Return the (x, y) coordinate for the center point of the cell that contains the specified text.  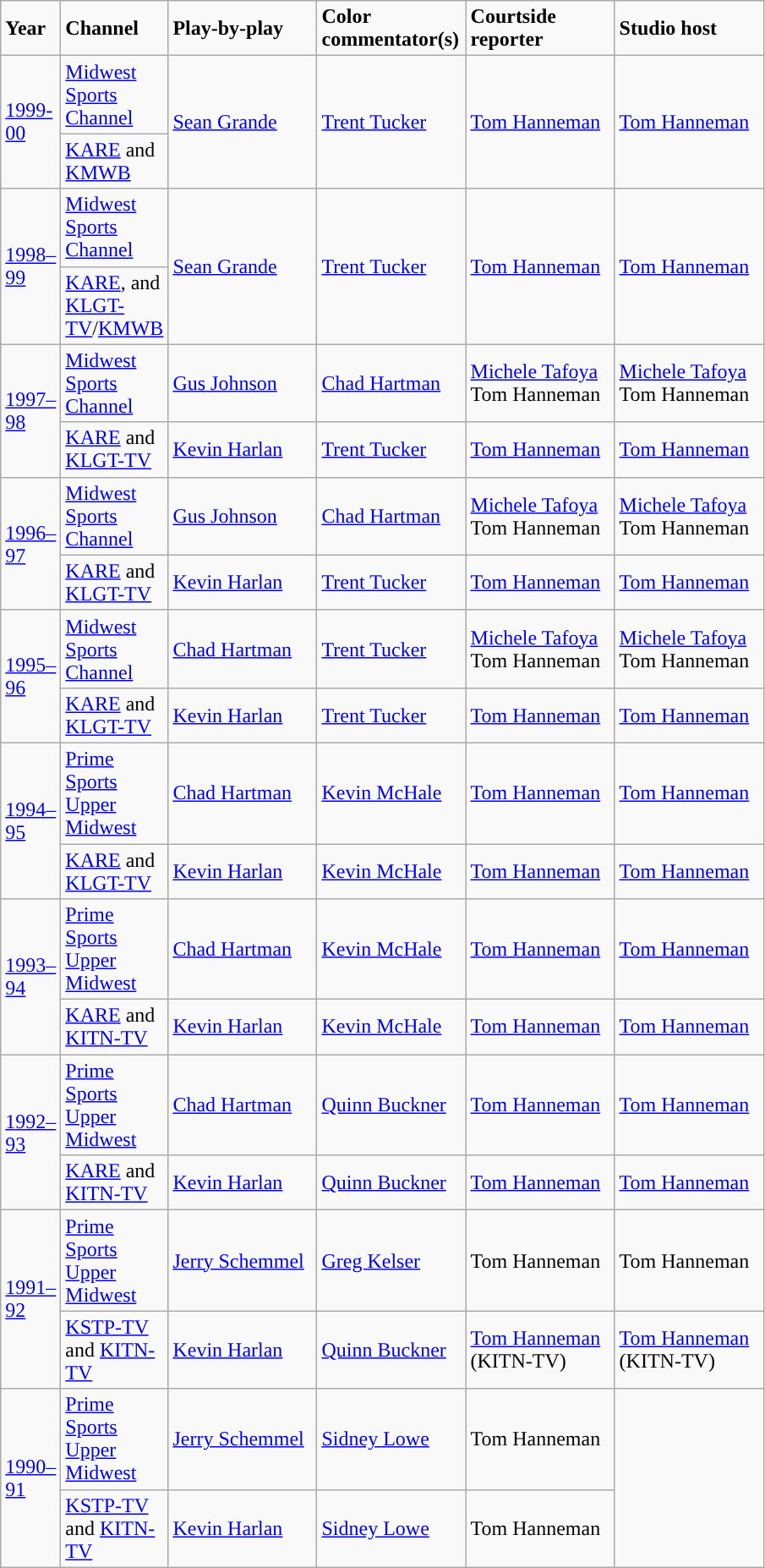
1999-00 (30, 122)
Play-by-play (243, 29)
Greg Kelser (391, 1260)
Year (30, 29)
KARE, and KLGT-TV/KMWB (115, 305)
1996–97 (30, 543)
1990–91 (30, 1478)
Channel (115, 29)
Color commentator(s) (391, 29)
Studio host (689, 29)
1992–93 (30, 1132)
1998–99 (30, 266)
1995–96 (30, 677)
Courtside reporter (540, 29)
KARE and KMWB (115, 161)
1993–94 (30, 977)
1991–92 (30, 1299)
1994–95 (30, 820)
1997–98 (30, 411)
